Detect which cell encompasses the target text, then output its [x, y] center coordinate. 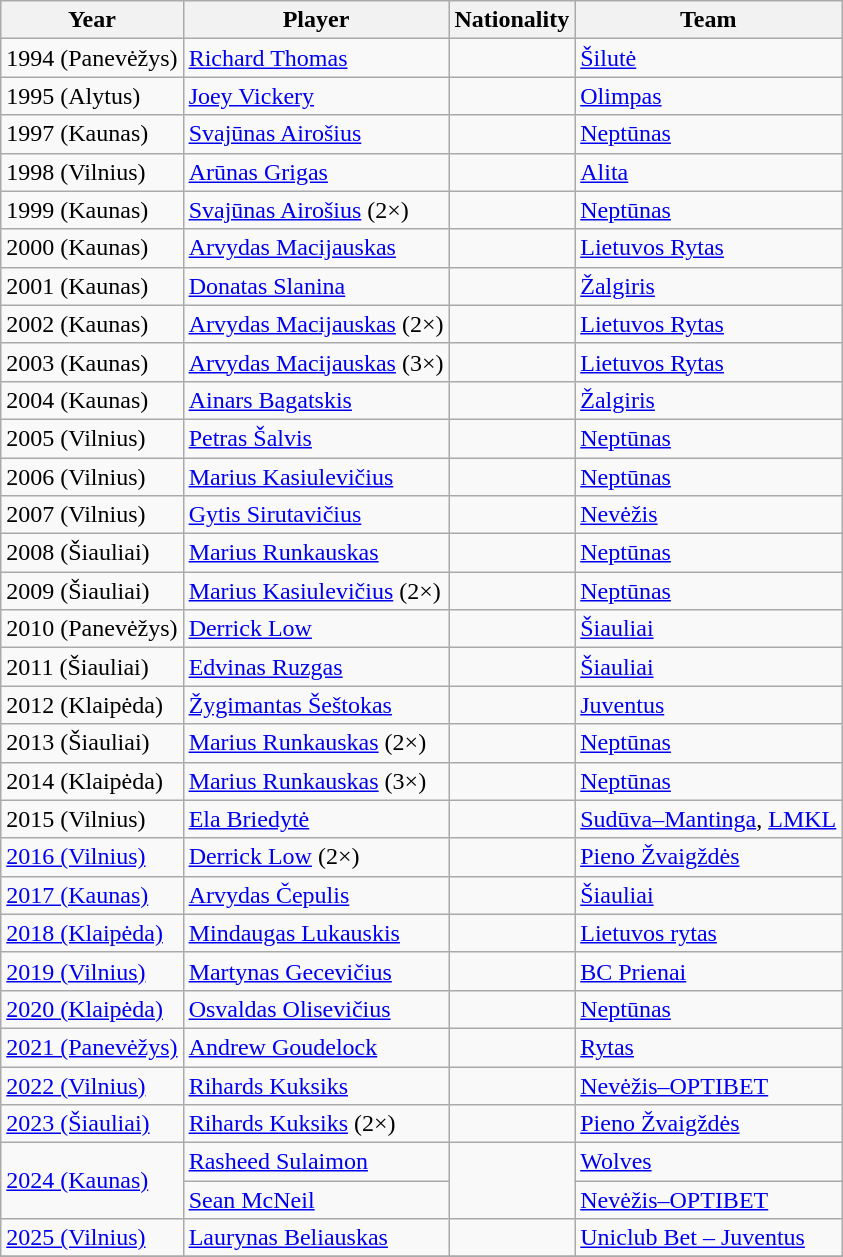
2016 (Vilnius) [92, 857]
Marius Kasiulevičius [316, 477]
Player [316, 20]
Marius Kasiulevičius (2×) [316, 591]
1995 (Alytus) [92, 96]
Rytas [708, 1047]
2000 (Kaunas) [92, 248]
Arūnas Grigas [316, 172]
2011 (Šiauliai) [92, 667]
Edvinas Ruzgas [316, 667]
2003 (Kaunas) [92, 362]
Donatas Slanina [316, 286]
Rasheed Sulaimon [316, 1162]
Lietuvos rytas [708, 933]
2020 (Klaipėda) [92, 1009]
Year [92, 20]
2022 (Vilnius) [92, 1085]
1999 (Kaunas) [92, 210]
2009 (Šiauliai) [92, 591]
2004 (Kaunas) [92, 400]
Arvydas Macijauskas (3×) [316, 362]
Marius Runkauskas [316, 553]
1997 (Kaunas) [92, 134]
2018 (Klaipėda) [92, 933]
2006 (Vilnius) [92, 477]
Sean McNeil [316, 1200]
Arvydas Macijauskas [316, 248]
2021 (Panevėžys) [92, 1047]
Alita [708, 172]
2023 (Šiauliai) [92, 1124]
1994 (Panevėžys) [92, 58]
Laurynas Beliauskas [316, 1238]
2014 (Klaipėda) [92, 781]
Arvydas Macijauskas (2×) [316, 324]
Joey Vickery [316, 96]
2010 (Panevėžys) [92, 629]
2025 (Vilnius) [92, 1238]
Nationality [512, 20]
Derrick Low (2×) [316, 857]
2002 (Kaunas) [92, 324]
2019 (Vilnius) [92, 971]
Marius Runkauskas (3×) [316, 781]
Nevėžis [708, 515]
Šilutė [708, 58]
Žygimantas Šeštokas [316, 705]
2012 (Klaipėda) [92, 705]
Uniclub Bet – Juventus [708, 1238]
Arvydas Čepulis [316, 895]
2013 (Šiauliai) [92, 743]
Petras Šalvis [316, 438]
1998 (Vilnius) [92, 172]
Mindaugas Lukauskis [316, 933]
Andrew Goudelock [316, 1047]
2024 (Kaunas) [92, 1181]
Osvaldas Olisevičius [316, 1009]
Svajūnas Airošius (2×) [316, 210]
Richard Thomas [316, 58]
Olimpas [708, 96]
BC Prienai [708, 971]
Ela Briedytė [316, 819]
2017 (Kaunas) [92, 895]
Rihards Kuksiks (2×) [316, 1124]
Svajūnas Airošius [316, 134]
Sudūva–Mantinga, LMKL [708, 819]
Derrick Low [316, 629]
Gytis Sirutavičius [316, 515]
Wolves [708, 1162]
2015 (Vilnius) [92, 819]
Ainars Bagatskis [316, 400]
2005 (Vilnius) [92, 438]
2008 (Šiauliai) [92, 553]
Rihards Kuksiks [316, 1085]
2001 (Kaunas) [92, 286]
Juventus [708, 705]
Marius Runkauskas (2×) [316, 743]
Team [708, 20]
Martynas Gecevičius [316, 971]
2007 (Vilnius) [92, 515]
